Detect which cell encompasses the target text, then output its [x, y] center coordinate. 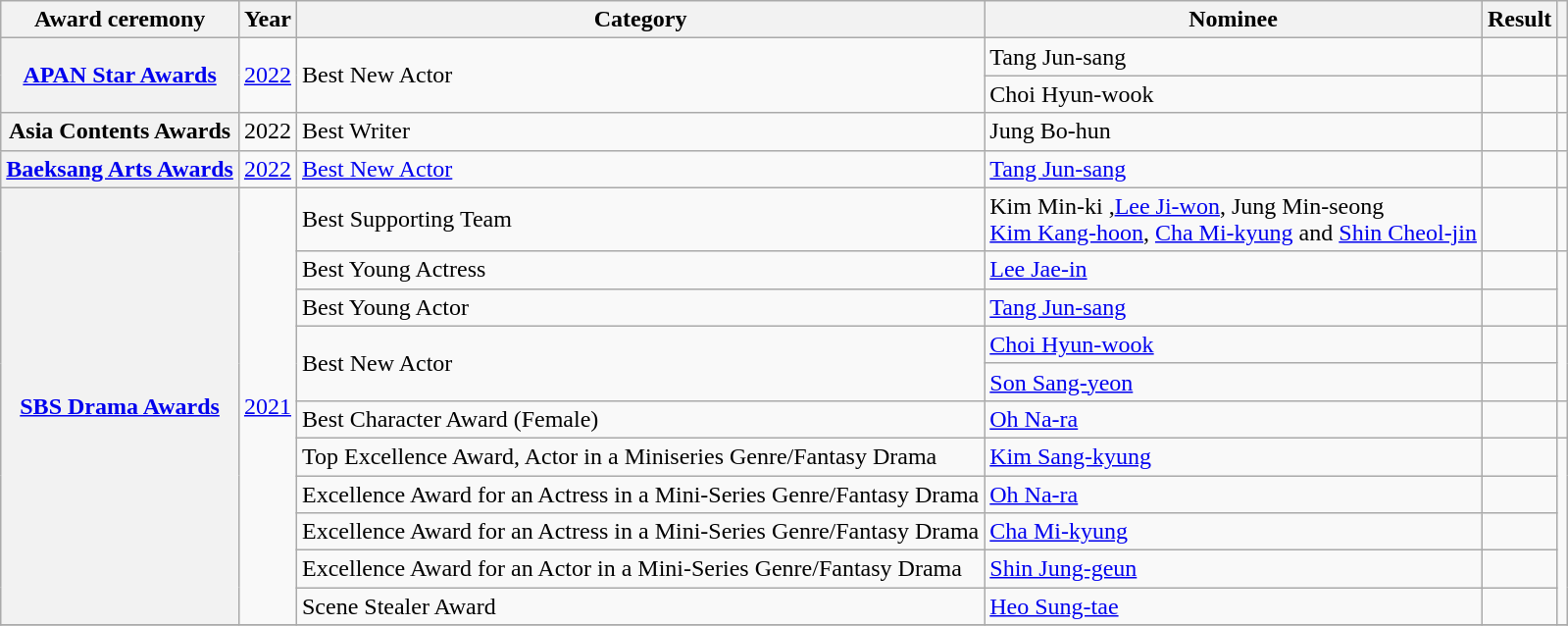
Kim Sang-kyung [1234, 456]
Asia Contents Awards [120, 131]
Nominee [1234, 20]
Son Sang-yeon [1234, 382]
APAN Star Awards [120, 76]
Kim Min-ki ,Lee Ji-won, Jung Min-seong Kim Kang-hoon, Cha Mi-kyung and Shin Cheol-jin [1234, 220]
Best Supporting Team [639, 220]
Baeksang Arts Awards [120, 169]
Best Young Actor [639, 307]
Excellence Award for an Actor in a Mini-Series Genre/Fantasy Drama [639, 569]
Best Character Award (Female) [639, 419]
Cha Mi-kyung [1234, 532]
Scene Stealer Award [639, 606]
SBS Drama Awards [120, 406]
Category [639, 20]
Award ceremony [120, 20]
Heo Sung-tae [1234, 606]
Best Young Actress [639, 270]
Shin Jung-geun [1234, 569]
Lee Jae-in [1234, 270]
Best Writer [639, 131]
Result [1519, 20]
Jung Bo-hun [1234, 131]
Top Excellence Award, Actor in a Miniseries Genre/Fantasy Drama [639, 456]
2021 [267, 406]
Year [267, 20]
